Output the [X, Y] coordinate of the center of the cell containing the given text.  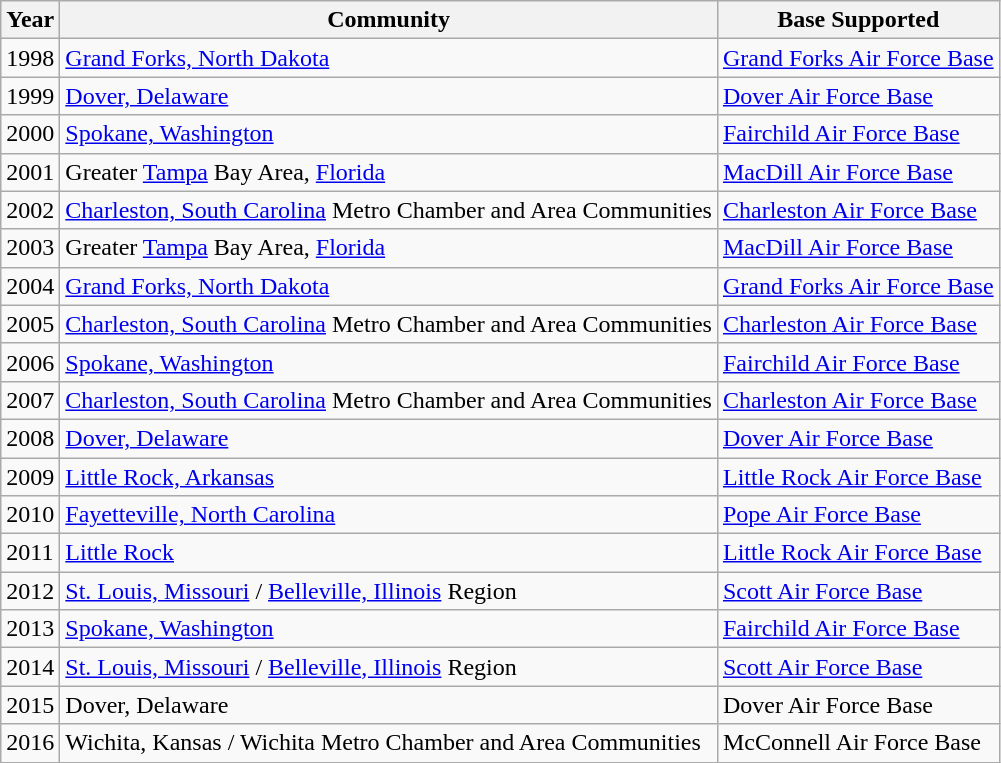
2011 [30, 553]
2000 [30, 134]
2013 [30, 629]
Community [389, 20]
2012 [30, 591]
Year [30, 20]
2010 [30, 515]
2005 [30, 324]
Little Rock, Arkansas [389, 477]
2003 [30, 248]
2004 [30, 286]
2001 [30, 172]
McConnell Air Force Base [858, 743]
2006 [30, 362]
Pope Air Force Base [858, 515]
Base Supported [858, 20]
1999 [30, 96]
2016 [30, 743]
Little Rock [389, 553]
Fayetteville, North Carolina [389, 515]
1998 [30, 58]
Wichita, Kansas / Wichita Metro Chamber and Area Communities [389, 743]
2009 [30, 477]
2002 [30, 210]
2007 [30, 400]
2014 [30, 667]
2015 [30, 705]
2008 [30, 438]
